Return (x, y) of the center of cell containing provided text 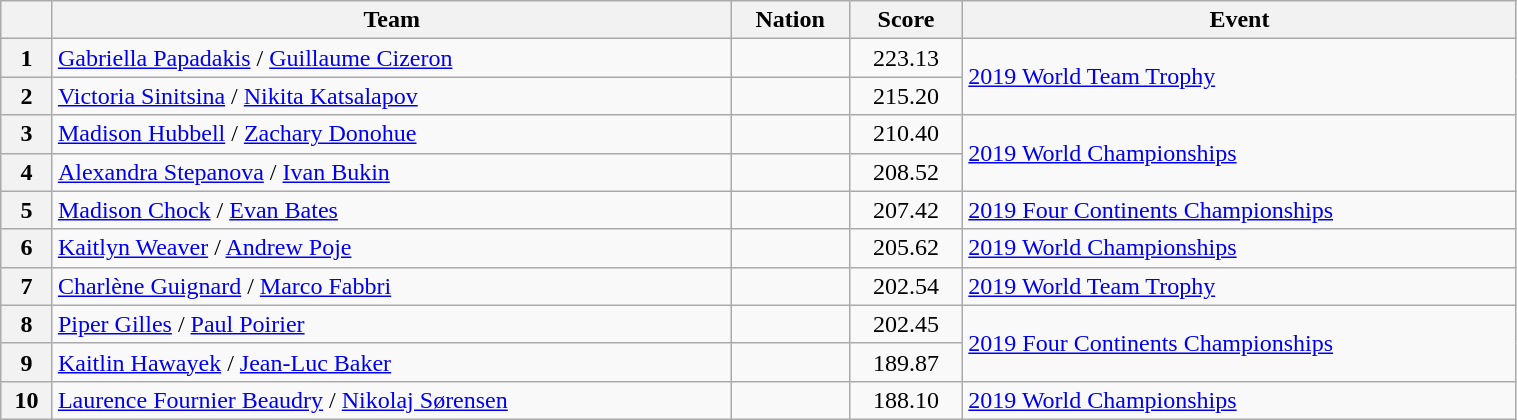
188.10 (906, 400)
215.20 (906, 96)
10 (27, 400)
Kaitlin Hawayek / Jean-Luc Baker (392, 362)
Gabriella Papadakis / Guillaume Cizeron (392, 58)
208.52 (906, 172)
Kaitlyn Weaver / Andrew Poje (392, 248)
8 (27, 324)
9 (27, 362)
6 (27, 248)
223.13 (906, 58)
Alexandra Stepanova / Ivan Bukin (392, 172)
2 (27, 96)
Score (906, 20)
Nation (790, 20)
Team (392, 20)
Event (1240, 20)
1 (27, 58)
202.45 (906, 324)
Laurence Fournier Beaudry / Nikolaj Sørensen (392, 400)
Victoria Sinitsina / Nikita Katsalapov (392, 96)
210.40 (906, 134)
Madison Chock / Evan Bates (392, 210)
5 (27, 210)
205.62 (906, 248)
207.42 (906, 210)
7 (27, 286)
202.54 (906, 286)
Madison Hubbell / Zachary Donohue (392, 134)
3 (27, 134)
Piper Gilles / Paul Poirier (392, 324)
Charlène Guignard / Marco Fabbri (392, 286)
189.87 (906, 362)
4 (27, 172)
